Return (X, Y) of the center of cell containing provided text 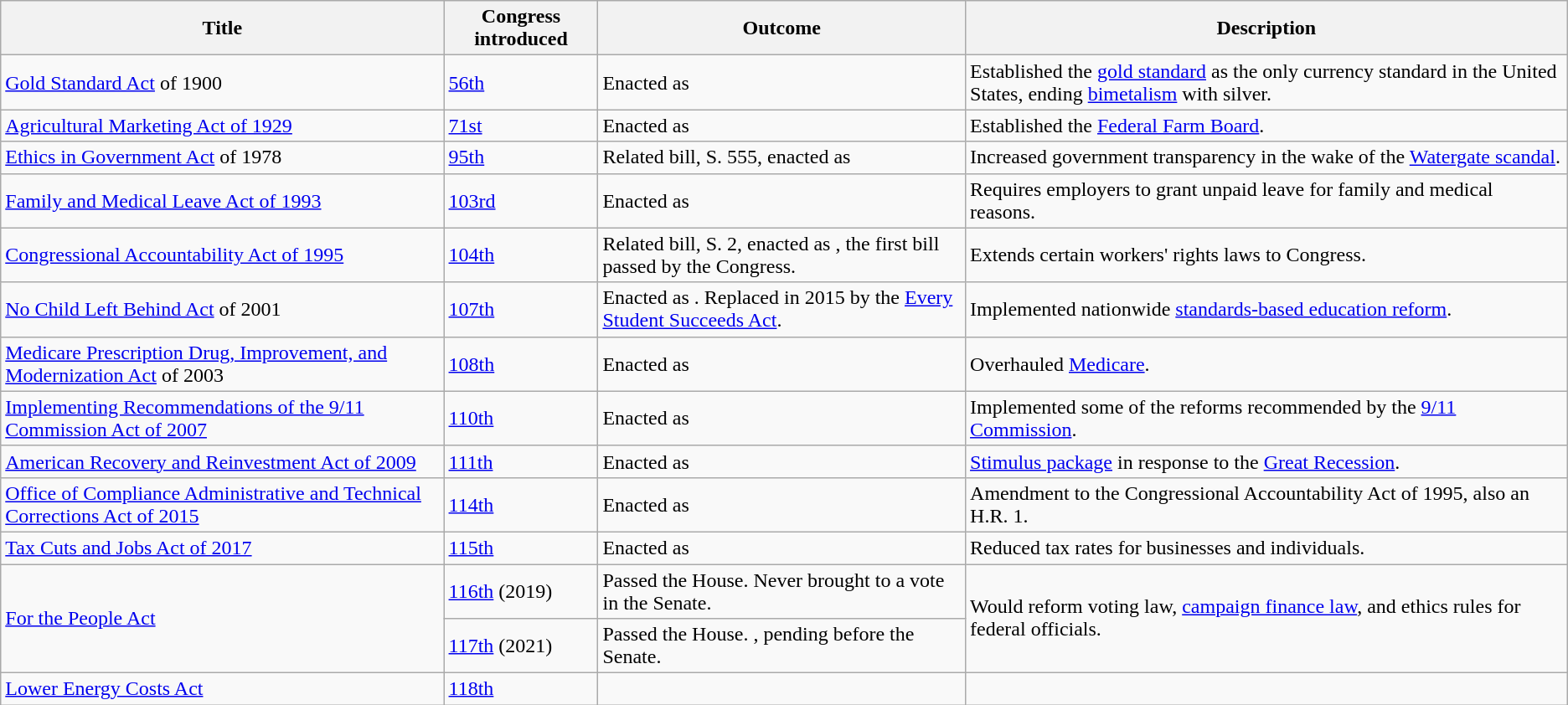
Congressional Accountability Act of 1995 (223, 255)
Congress introduced (521, 28)
Established the Federal Farm Board. (1266, 126)
Ethics in Government Act of 1978 (223, 157)
Increased government transparency in the wake of the Watergate scandal. (1266, 157)
Established the gold standard as the only currency standard in the United States, ending bimetalism with silver. (1266, 82)
Stimulus package in response to the Great Recession. (1266, 461)
Passed the House. Never brought to a vote in the Senate. (782, 591)
Implementing Recommendations of the 9/11 Commission Act of 2007 (223, 419)
110th (521, 419)
Implemented nationwide standards-based education reform. (1266, 310)
Lower Energy Costs Act (223, 689)
118th (521, 689)
American Recovery and Reinvestment Act of 2009 (223, 461)
71st (521, 126)
Extends certain workers' rights laws to Congress. (1266, 255)
Description (1266, 28)
Family and Medical Leave Act of 1993 (223, 201)
107th (521, 310)
Gold Standard Act of 1900 (223, 82)
Office of Compliance Administrative and Technical Corrections Act of 2015 (223, 504)
Would reform voting law, campaign finance law, and ethics rules for federal officials. (1266, 619)
115th (521, 548)
56th (521, 82)
Medicare Prescription Drug, Improvement, and Modernization Act of 2003 (223, 363)
Reduced tax rates for businesses and individuals. (1266, 548)
Agricultural Marketing Act of 1929 (223, 126)
Passed the House. , pending before the Senate. (782, 646)
Related bill, S. 2, enacted as , the first bill passed by the Congress. (782, 255)
Related bill, S. 555, enacted as (782, 157)
114th (521, 504)
95th (521, 157)
Enacted as . Replaced in 2015 by the Every Student Succeeds Act. (782, 310)
Tax Cuts and Jobs Act of 2017 (223, 548)
111th (521, 461)
103rd (521, 201)
116th (2019) (521, 591)
For the People Act (223, 619)
Requires employers to grant unpaid leave for family and medical reasons. (1266, 201)
Outcome (782, 28)
Implemented some of the reforms recommended by the 9/11 Commission. (1266, 419)
117th (2021) (521, 646)
104th (521, 255)
108th (521, 363)
No Child Left Behind Act of 2001 (223, 310)
Title (223, 28)
Amendment to the Congressional Accountability Act of 1995, also an H.R. 1. (1266, 504)
Overhauled Medicare. (1266, 363)
